Identify which cell holds the provided text, then report its [x, y] central coordinate. 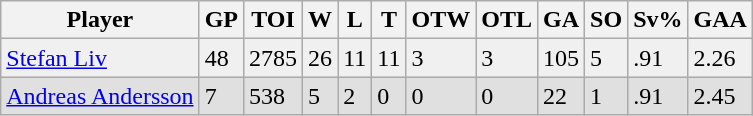
GAA [720, 20]
22 [560, 96]
Stefan Liv [100, 58]
538 [274, 96]
W [320, 20]
26 [320, 58]
OTW [441, 20]
L [355, 20]
TOI [274, 20]
105 [560, 58]
GA [560, 20]
OTL [507, 20]
2.26 [720, 58]
GP [221, 20]
SO [606, 20]
2 [355, 96]
Andreas Andersson [100, 96]
Player [100, 20]
48 [221, 58]
2.45 [720, 96]
2785 [274, 58]
Sv% [658, 20]
7 [221, 96]
T [389, 20]
1 [606, 96]
